For the text-containing cell, return its midpoint in (X, Y) coordinate format. 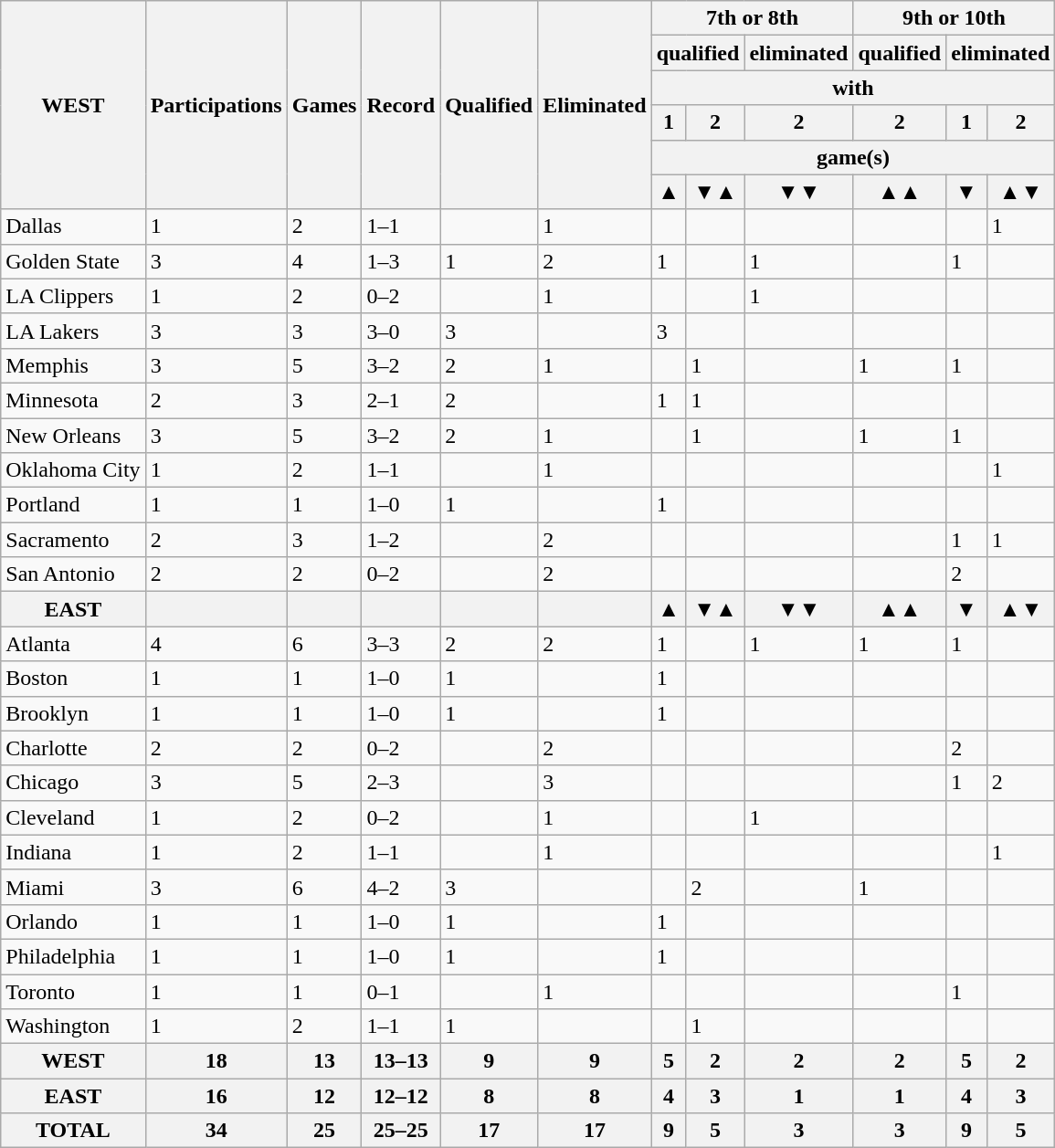
0–1 (401, 991)
game(s) (853, 157)
7th or 8th (753, 18)
Qualified (490, 105)
TOTAL (73, 1131)
2–1 (401, 400)
Eliminated (595, 105)
25 (324, 1131)
Brooklyn (73, 713)
Sacramento (73, 540)
25–25 (401, 1131)
Chicago (73, 783)
Washington (73, 1027)
Orlando (73, 922)
with (853, 88)
Participations (216, 105)
LA Lakers (73, 331)
Memphis (73, 365)
12–12 (401, 1096)
12 (324, 1096)
Golden State (73, 261)
New Orleans (73, 436)
4–2 (401, 887)
Cleveland (73, 817)
Minnesota (73, 400)
Oklahoma City (73, 470)
Philadelphia (73, 956)
Games (324, 105)
13 (324, 1061)
2–3 (401, 783)
Record (401, 105)
LA Clippers (73, 296)
Dallas (73, 226)
Boston (73, 679)
Portland (73, 505)
Indiana (73, 852)
Charlotte (73, 748)
18 (216, 1061)
34 (216, 1131)
Toronto (73, 991)
9th or 10th (954, 18)
San Antonio (73, 574)
1–2 (401, 540)
16 (216, 1096)
13–13 (401, 1061)
3–3 (401, 644)
1–3 (401, 261)
Atlanta (73, 644)
Miami (73, 887)
3–0 (401, 331)
